For the text-containing cell, return its midpoint in [x, y] coordinate format. 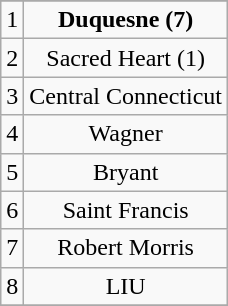
Central Connecticut [126, 96]
Robert Morris [126, 248]
Wagner [126, 134]
Sacred Heart (1) [126, 58]
Saint Francis [126, 210]
4 [12, 134]
8 [12, 286]
3 [12, 96]
LIU [126, 286]
Duquesne (7) [126, 20]
2 [12, 58]
6 [12, 210]
5 [12, 172]
7 [12, 248]
Bryant [126, 172]
1 [12, 20]
